Return [X, Y] of the center of cell containing provided text 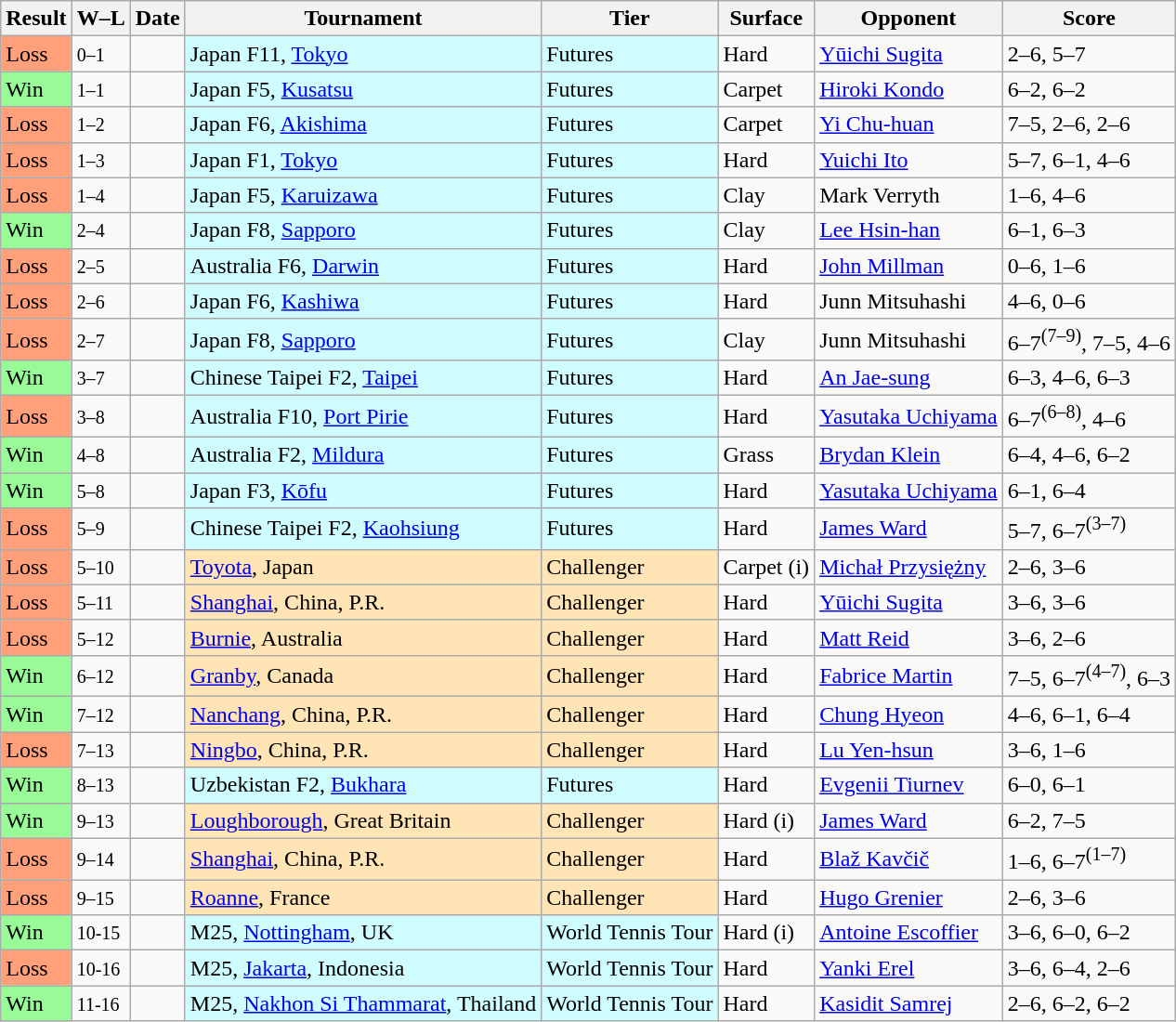
1–6, 6–7(1–7) [1089, 858]
6–2, 6–2 [1089, 89]
4–8 [100, 454]
Brydan Klein [908, 454]
Burnie, Australia [362, 637]
6–12 [100, 676]
2–5 [100, 266]
Matt Reid [908, 637]
5–12 [100, 637]
6–2, 7–5 [1089, 820]
3–6, 2–6 [1089, 637]
7–5, 6–7(4–7), 6–3 [1089, 676]
2–7 [100, 340]
2–6 [100, 301]
Granby, Canada [362, 676]
Japan F6, Akishima [362, 124]
Hugo Grenier [908, 898]
Yi Chu-huan [908, 124]
Lu Yen-hsun [908, 750]
7–12 [100, 714]
6–3, 4–6, 6–3 [1089, 378]
1–2 [100, 124]
Chung Hyeon [908, 714]
Loughborough, Great Britain [362, 820]
Grass [766, 454]
Tournament [362, 19]
9–14 [100, 858]
Japan F5, Karuizawa [362, 195]
9–13 [100, 820]
Japan F5, Kusatsu [362, 89]
Chinese Taipei F2, Taipei [362, 378]
1–6, 4–6 [1089, 195]
3–7 [100, 378]
Tier [630, 19]
Roanne, France [362, 898]
M25, Nottingham, UK [362, 933]
Japan F1, Tokyo [362, 160]
11-16 [100, 1003]
Score [1089, 19]
Uzbekistan F2, Bukhara [362, 785]
5–7, 6–1, 4–6 [1089, 160]
4–6, 6–1, 6–4 [1089, 714]
3–6, 1–6 [1089, 750]
4–6, 0–6 [1089, 301]
Evgenii Tiurnev [908, 785]
Ningbo, China, P.R. [362, 750]
1–3 [100, 160]
Carpet (i) [766, 567]
Date [158, 19]
3–8 [100, 416]
Japan F11, Tokyo [362, 54]
Blaž Kavčič [908, 858]
W–L [100, 19]
Kasidit Samrej [908, 1003]
M25, Nakhon Si Thammarat, Thailand [362, 1003]
Yuichi Ito [908, 160]
7–13 [100, 750]
Australia F6, Darwin [362, 266]
An Jae-sung [908, 378]
3–6, 6–4, 2–6 [1089, 968]
Surface [766, 19]
10-15 [100, 933]
1–1 [100, 89]
Japan F3, Kōfu [362, 491]
Lee Hsin-han [908, 230]
2–6, 6–2, 6–2 [1089, 1003]
3–6, 3–6 [1089, 602]
6–4, 4–6, 6–2 [1089, 454]
Michał Przysiężny [908, 567]
5–11 [100, 602]
0–6, 1–6 [1089, 266]
Australia F10, Port Pirie [362, 416]
John Millman [908, 266]
2–4 [100, 230]
5–9 [100, 530]
5–10 [100, 567]
Yanki Erel [908, 968]
0–1 [100, 54]
9–15 [100, 898]
6–7(6–8), 4–6 [1089, 416]
8–13 [100, 785]
7–5, 2–6, 2–6 [1089, 124]
2–6, 5–7 [1089, 54]
Chinese Taipei F2, Kaohsiung [362, 530]
Japan F6, Kashiwa [362, 301]
5–7, 6–7(3–7) [1089, 530]
6–0, 6–1 [1089, 785]
Fabrice Martin [908, 676]
6–1, 6–3 [1089, 230]
6–1, 6–4 [1089, 491]
Hiroki Kondo [908, 89]
Australia F2, Mildura [362, 454]
10-16 [100, 968]
Opponent [908, 19]
6–7(7–9), 7–5, 4–6 [1089, 340]
1–4 [100, 195]
5–8 [100, 491]
Toyota, Japan [362, 567]
Mark Verryth [908, 195]
Nanchang, China, P.R. [362, 714]
Result [36, 19]
M25, Jakarta, Indonesia [362, 968]
3–6, 6–0, 6–2 [1089, 933]
Antoine Escoffier [908, 933]
